Identify which cell holds the provided text, then report its [X, Y] central coordinate. 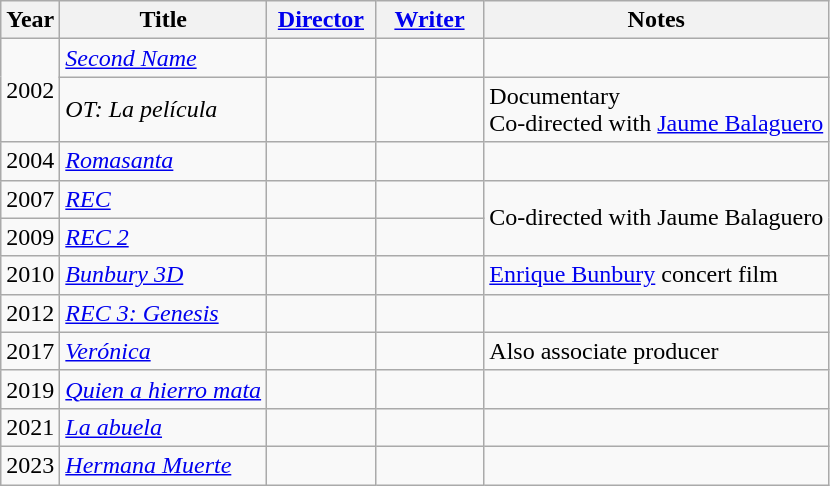
2009 [30, 237]
2023 [30, 465]
2004 [30, 161]
REC [164, 199]
DocumentaryCo-directed with Jaume Balaguero [656, 110]
OT: La película [164, 110]
Second Name [164, 58]
Enrique Bunbury concert film [656, 275]
2019 [30, 389]
Director [322, 20]
2010 [30, 275]
Also associate producer [656, 351]
REC 3: Genesis [164, 313]
2017 [30, 351]
Writer [430, 20]
Year [30, 20]
Bunbury 3D [164, 275]
Romasanta [164, 161]
2012 [30, 313]
Title [164, 20]
Co-directed with Jaume Balaguero [656, 218]
REC 2 [164, 237]
2021 [30, 427]
Hermana Muerte [164, 465]
2002 [30, 90]
2007 [30, 199]
Notes [656, 20]
La abuela [164, 427]
Verónica [164, 351]
Quien a hierro mata [164, 389]
